Determine the [x, y] coordinate at the center of the cell enclosing the given text.  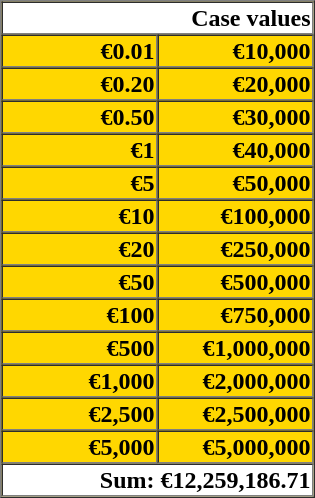
€30,000 [236, 116]
€1,000,000 [236, 348]
€1,000 [80, 380]
€10,000 [236, 50]
€0.50 [80, 116]
€50,000 [236, 182]
Case values [158, 18]
€0.20 [80, 84]
€5,000,000 [236, 446]
€500 [80, 348]
Sum: €12,259,186.71 [158, 480]
€750,000 [236, 314]
€2,500 [80, 414]
€20 [80, 248]
€2,500,000 [236, 414]
€0.01 [80, 50]
€250,000 [236, 248]
€500,000 [236, 282]
€5,000 [80, 446]
€50 [80, 282]
€20,000 [236, 84]
€10 [80, 216]
€2,000,000 [236, 380]
€40,000 [236, 150]
€5 [80, 182]
€1 [80, 150]
€100 [80, 314]
€100,000 [236, 216]
